Identify which cell holds the provided text, then report its (x, y) central coordinate. 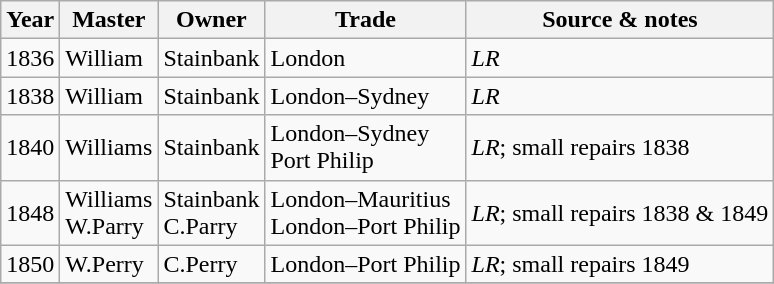
LR; small repairs 1838 & 1849 (620, 212)
London–MauritiusLondon–Port Philip (366, 212)
Master (109, 20)
1848 (30, 212)
Owner (212, 20)
Year (30, 20)
Trade (366, 20)
1836 (30, 58)
StainbankC.Parry (212, 212)
LR; small repairs 1838 (620, 148)
1838 (30, 96)
London–SydneyPort Philip (366, 148)
W.Perry (109, 264)
1850 (30, 264)
C.Perry (212, 264)
London (366, 58)
1840 (30, 148)
London–Sydney (366, 96)
Williams (109, 148)
WilliamsW.Parry (109, 212)
Source & notes (620, 20)
London–Port Philip (366, 264)
LR; small repairs 1849 (620, 264)
